Return (x, y) of the center of cell containing provided text 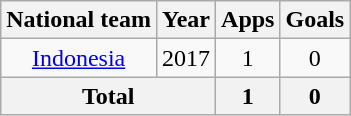
Year (186, 20)
2017 (186, 58)
Goals (315, 20)
National team (79, 20)
Total (108, 96)
Indonesia (79, 58)
Apps (248, 20)
